Search for the cell housing the specified text and yield its (X, Y) center coordinate. 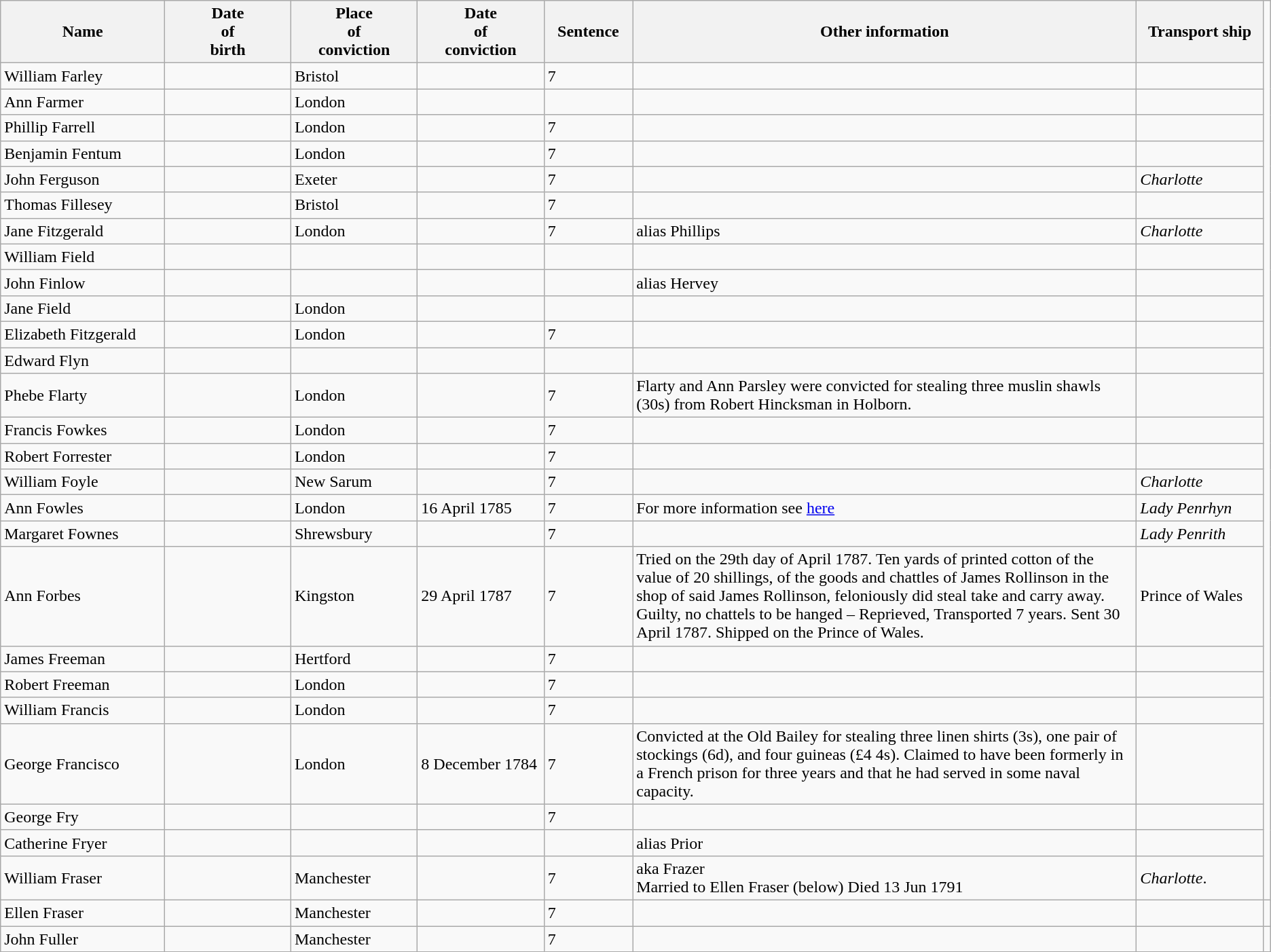
For more information see here (885, 508)
Name (83, 32)
Jane Fitzgerald (83, 231)
8 December 1784 (481, 763)
New Sarum (354, 482)
Benjamin Fentum (83, 153)
Flarty and Ann Parsley were convicted for stealing three muslin shawls (30s) from Robert Hincksman in Holborn. (885, 395)
Catherine Fryer (83, 843)
16 April 1785 (481, 508)
Charlotte. (1200, 877)
alias Prior (885, 843)
Kingston (354, 596)
William Francis (83, 710)
Robert Freeman (83, 684)
Sentence (588, 32)
alias Hervey (885, 282)
John Ferguson (83, 179)
Placeofconviction (354, 32)
Ann Farmer (83, 102)
Ann Fowles (83, 508)
George Fry (83, 817)
John Finlow (83, 282)
Shrewsbury (354, 534)
Phebe Flarty (83, 395)
Lady Penrith (1200, 534)
Lady Penrhyn (1200, 508)
Ann Forbes (83, 596)
Transport ship (1200, 32)
Edward Flyn (83, 361)
William Foyle (83, 482)
John Fuller (83, 939)
Thomas Fillesey (83, 205)
James Freeman (83, 659)
Jane Field (83, 308)
Exeter (354, 179)
William Fraser (83, 877)
Hertford (354, 659)
Ellen Fraser (83, 913)
Dateofbirth (228, 32)
Margaret Fownes (83, 534)
Prince of Wales (1200, 596)
aka FrazerMarried to Ellen Fraser (below) Died 13 Jun 1791 (885, 877)
William Field (83, 257)
Elizabeth Fitzgerald (83, 334)
Dateofconviction (481, 32)
William Farley (83, 76)
alias Phillips (885, 231)
George Francisco (83, 763)
Phillip Farrell (83, 128)
Francis Fowkes (83, 431)
Robert Forrester (83, 456)
29 April 1787 (481, 596)
Other information (885, 32)
